Return the (X, Y) coordinate for the center point of the cell that contains the specified text.  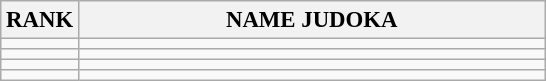
RANK (40, 20)
NAME JUDOKA (312, 20)
